From the cell containing the given text, extract its center point as [X, Y] coordinate. 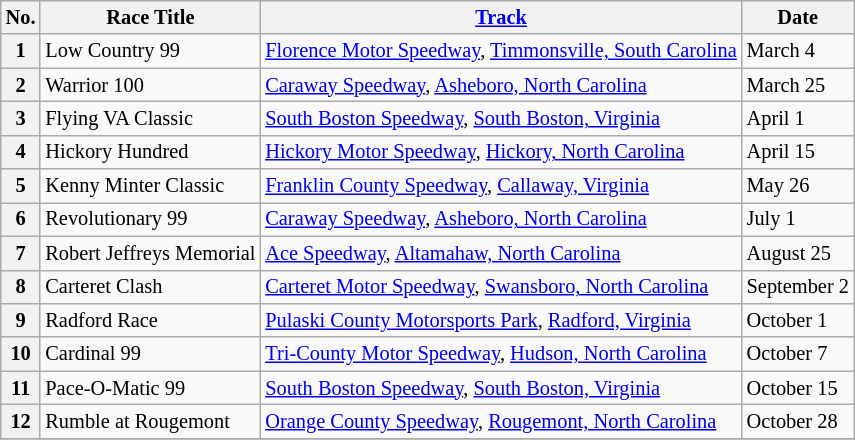
August 25 [798, 253]
October 15 [798, 388]
10 [21, 354]
October 28 [798, 421]
March 4 [798, 51]
Radford Race [150, 320]
Race Title [150, 17]
Cardinal 99 [150, 354]
Track [500, 17]
Revolutionary 99 [150, 219]
Warrior 100 [150, 85]
Florence Motor Speedway, Timmonsville, South Carolina [500, 51]
Low Country 99 [150, 51]
October 1 [798, 320]
Orange County Speedway, Rougemont, North Carolina [500, 421]
April 15 [798, 152]
4 [21, 152]
September 2 [798, 287]
Flying VA Classic [150, 118]
July 1 [798, 219]
1 [21, 51]
Pulaski County Motorsports Park, Radford, Virginia [500, 320]
8 [21, 287]
9 [21, 320]
Robert Jeffreys Memorial [150, 253]
Date [798, 17]
Hickory Hundred [150, 152]
Hickory Motor Speedway, Hickory, North Carolina [500, 152]
11 [21, 388]
No. [21, 17]
Kenny Minter Classic [150, 186]
Franklin County Speedway, Callaway, Virginia [500, 186]
2 [21, 85]
Carteret Motor Speedway, Swansboro, North Carolina [500, 287]
6 [21, 219]
Tri-County Motor Speedway, Hudson, North Carolina [500, 354]
Pace-O-Matic 99 [150, 388]
May 26 [798, 186]
Ace Speedway, Altamahaw, North Carolina [500, 253]
5 [21, 186]
October 7 [798, 354]
March 25 [798, 85]
12 [21, 421]
Rumble at Rougemont [150, 421]
3 [21, 118]
7 [21, 253]
April 1 [798, 118]
Carteret Clash [150, 287]
